From the cell containing the given text, extract its center point as [x, y] coordinate. 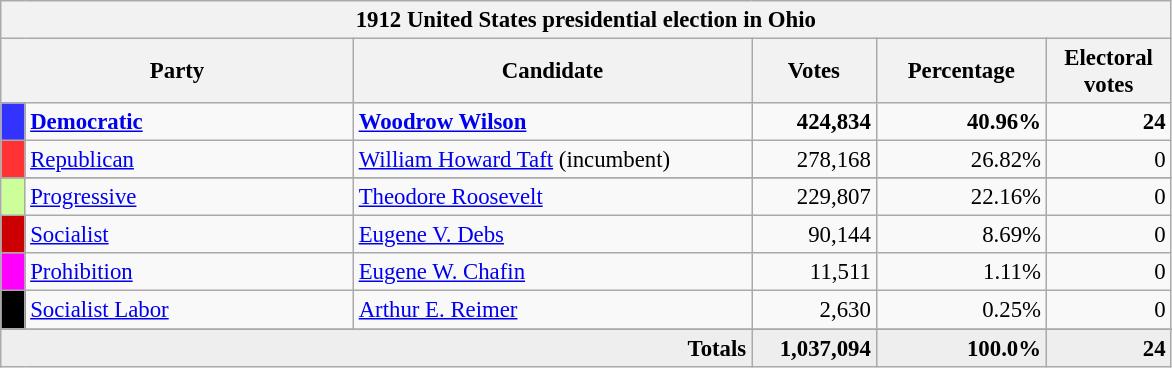
Percentage [961, 72]
Prohibition [189, 273]
Socialist [189, 235]
Socialist Labor [189, 310]
0.25% [961, 310]
424,834 [814, 122]
Republican [189, 160]
11,511 [814, 273]
40.96% [961, 122]
Democratic [189, 122]
2,630 [814, 310]
1912 United States presidential election in Ohio [586, 20]
1,037,094 [814, 348]
278,168 [814, 160]
Eugene V. Debs [552, 235]
90,144 [814, 235]
Arthur E. Reimer [552, 310]
22.16% [961, 197]
100.0% [961, 348]
William Howard Taft (incumbent) [552, 160]
Progressive [189, 197]
8.69% [961, 235]
Party [178, 72]
Eugene W. Chafin [552, 273]
Candidate [552, 72]
Votes [814, 72]
229,807 [814, 197]
1.11% [961, 273]
Electoral votes [1108, 72]
Woodrow Wilson [552, 122]
Totals [376, 348]
26.82% [961, 160]
Theodore Roosevelt [552, 197]
